Extract the [x, y] coordinate from the center of the cell holding the provided text.  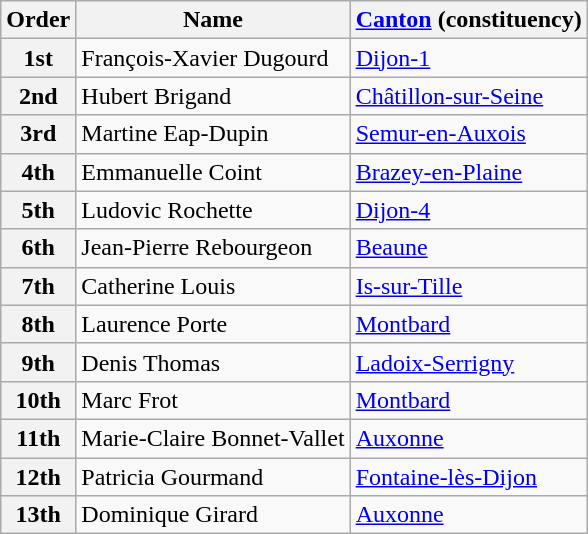
Jean-Pierre Rebourgeon [213, 248]
5th [38, 210]
Hubert Brigand [213, 96]
Catherine Louis [213, 286]
Châtillon-sur-Seine [468, 96]
Ladoix-Serrigny [468, 362]
9th [38, 362]
Martine Eap-Dupin [213, 134]
Semur-en-Auxois [468, 134]
Marie-Claire Bonnet-Vallet [213, 438]
7th [38, 286]
Patricia Gourmand [213, 477]
13th [38, 515]
Brazey-en-Plaine [468, 172]
Order [38, 20]
3rd [38, 134]
Dijon-1 [468, 58]
6th [38, 248]
8th [38, 324]
10th [38, 400]
2nd [38, 96]
Ludovic Rochette [213, 210]
1st [38, 58]
12th [38, 477]
François-Xavier Dugourd [213, 58]
Name [213, 20]
Beaune [468, 248]
Emmanuelle Coint [213, 172]
11th [38, 438]
Canton (constituency) [468, 20]
Fontaine-lès-Dijon [468, 477]
Laurence Porte [213, 324]
Dominique Girard [213, 515]
4th [38, 172]
Denis Thomas [213, 362]
Marc Frot [213, 400]
Is-sur-Tille [468, 286]
Dijon-4 [468, 210]
